Return the [x, y] coordinate for the center point of the cell that contains the specified text.  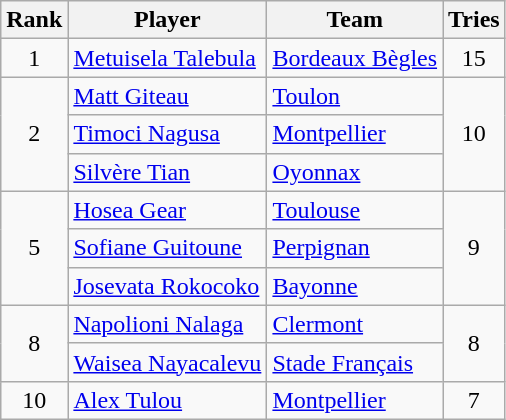
Waisea Nayacalevu [168, 362]
15 [474, 58]
Clermont [355, 324]
Josevata Rokocoko [168, 286]
9 [474, 248]
Bordeaux Bègles [355, 58]
5 [34, 248]
Sofiane Guitoune [168, 248]
Team [355, 20]
Metuisela Talebula [168, 58]
Silvère Tian [168, 172]
Napolioni Nalaga [168, 324]
Bayonne [355, 286]
Rank [34, 20]
Stade Français [355, 362]
Toulon [355, 96]
Oyonnax [355, 172]
Matt Giteau [168, 96]
Player [168, 20]
Timoci Nagusa [168, 134]
Tries [474, 20]
Alex Tulou [168, 400]
7 [474, 400]
Perpignan [355, 248]
Toulouse [355, 210]
Hosea Gear [168, 210]
2 [34, 134]
1 [34, 58]
